Return (x, y) of the center of cell containing provided text 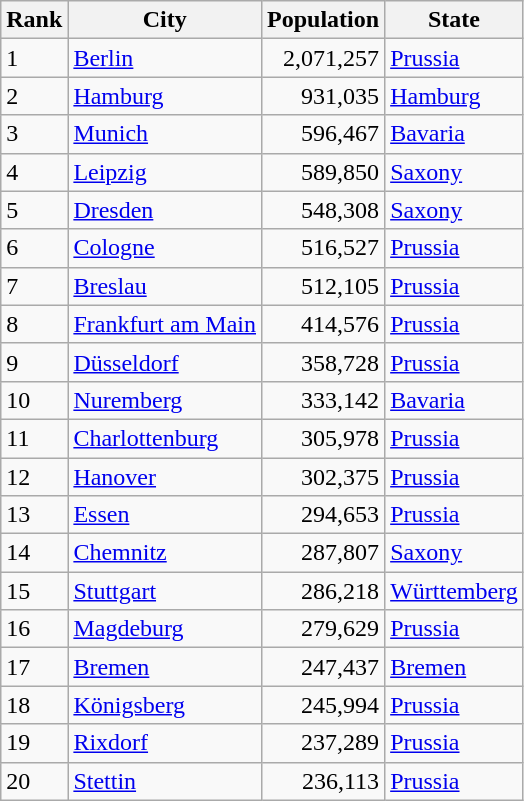
8 (34, 324)
279,629 (324, 629)
10 (34, 400)
Düsseldorf (165, 362)
20 (34, 781)
Rank (34, 20)
Population (324, 20)
305,978 (324, 438)
Charlottenburg (165, 438)
City (165, 20)
Rixdorf (165, 743)
Munich (165, 134)
16 (34, 629)
19 (34, 743)
Nuremberg (165, 400)
Dresden (165, 210)
Leipzig (165, 172)
Berlin (165, 58)
287,807 (324, 553)
294,653 (324, 515)
2 (34, 96)
236,113 (324, 781)
9 (34, 362)
Chemnitz (165, 553)
333,142 (324, 400)
Magdeburg (165, 629)
Königsberg (165, 705)
286,218 (324, 591)
Stuttgart (165, 591)
Hanover (165, 477)
512,105 (324, 286)
State (454, 20)
Breslau (165, 286)
358,728 (324, 362)
414,576 (324, 324)
Frankfurt am Main (165, 324)
245,994 (324, 705)
Württemberg (454, 591)
13 (34, 515)
4 (34, 172)
516,527 (324, 248)
302,375 (324, 477)
2,071,257 (324, 58)
237,289 (324, 743)
Stettin (165, 781)
15 (34, 591)
931,035 (324, 96)
18 (34, 705)
Essen (165, 515)
1 (34, 58)
Cologne (165, 248)
247,437 (324, 667)
14 (34, 553)
12 (34, 477)
11 (34, 438)
589,850 (324, 172)
6 (34, 248)
548,308 (324, 210)
17 (34, 667)
5 (34, 210)
7 (34, 286)
3 (34, 134)
596,467 (324, 134)
